Determine the [X, Y] coordinate at the center of the cell enclosing the given text.  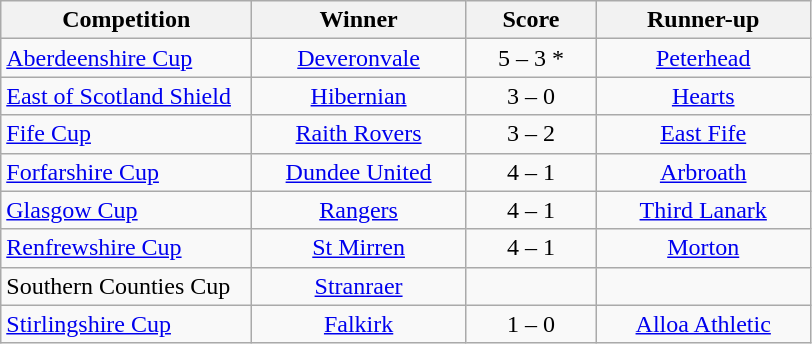
East of Scotland Shield [126, 96]
Morton [703, 248]
Stirlingshire Cup [126, 324]
St Mirren [359, 248]
Fife Cup [126, 134]
Southern Counties Cup [126, 286]
Falkirk [359, 324]
Renfrewshire Cup [126, 248]
Dundee United [359, 172]
1 – 0 [530, 324]
Hearts [703, 96]
Score [530, 20]
Glasgow Cup [126, 210]
5 – 3 * [530, 58]
Forfarshire Cup [126, 172]
Rangers [359, 210]
Runner-up [703, 20]
3 – 2 [530, 134]
3 – 0 [530, 96]
Aberdeenshire Cup [126, 58]
Third Lanark [703, 210]
Deveronvale [359, 58]
Raith Rovers [359, 134]
Competition [126, 20]
East Fife [703, 134]
Arbroath [703, 172]
Hibernian [359, 96]
Stranraer [359, 286]
Alloa Athletic [703, 324]
Winner [359, 20]
Peterhead [703, 58]
